For the text-containing cell, return its midpoint in [x, y] coordinate format. 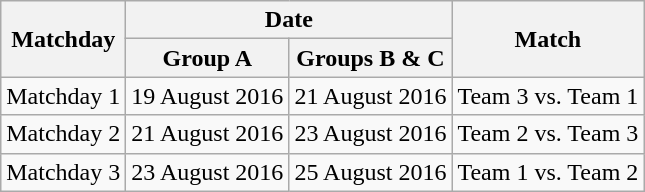
Groups B & C [370, 58]
Team 2 vs. Team 3 [548, 134]
Group A [208, 58]
19 August 2016 [208, 96]
25 August 2016 [370, 172]
Date [289, 20]
Matchday 1 [64, 96]
Matchday 2 [64, 134]
Matchday 3 [64, 172]
Team 3 vs. Team 1 [548, 96]
Team 1 vs. Team 2 [548, 172]
Match [548, 39]
Matchday [64, 39]
